Search for the cell housing the specified text and yield its (x, y) center coordinate. 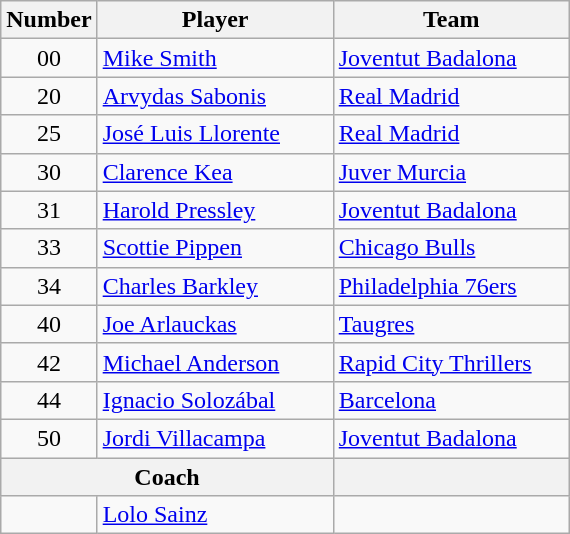
Clarence Kea (215, 172)
José Luis Llorente (215, 134)
Coach (167, 477)
42 (49, 362)
Rapid City Thrillers (451, 362)
Juver Murcia (451, 172)
Chicago Bulls (451, 248)
30 (49, 172)
Team (451, 20)
Player (215, 20)
25 (49, 134)
34 (49, 286)
Jordi Villacampa (215, 438)
40 (49, 324)
20 (49, 96)
Charles Barkley (215, 286)
Scottie Pippen (215, 248)
Mike Smith (215, 58)
Michael Anderson (215, 362)
50 (49, 438)
33 (49, 248)
Harold Pressley (215, 210)
Philadelphia 76ers (451, 286)
44 (49, 400)
Number (49, 20)
Taugres (451, 324)
Joe Arlauckas (215, 324)
00 (49, 58)
Arvydas Sabonis (215, 96)
31 (49, 210)
Ignacio Solozábal (215, 400)
Lolo Sainz (215, 515)
Barcelona (451, 400)
